From the cell containing the given text, extract its center point as [X, Y] coordinate. 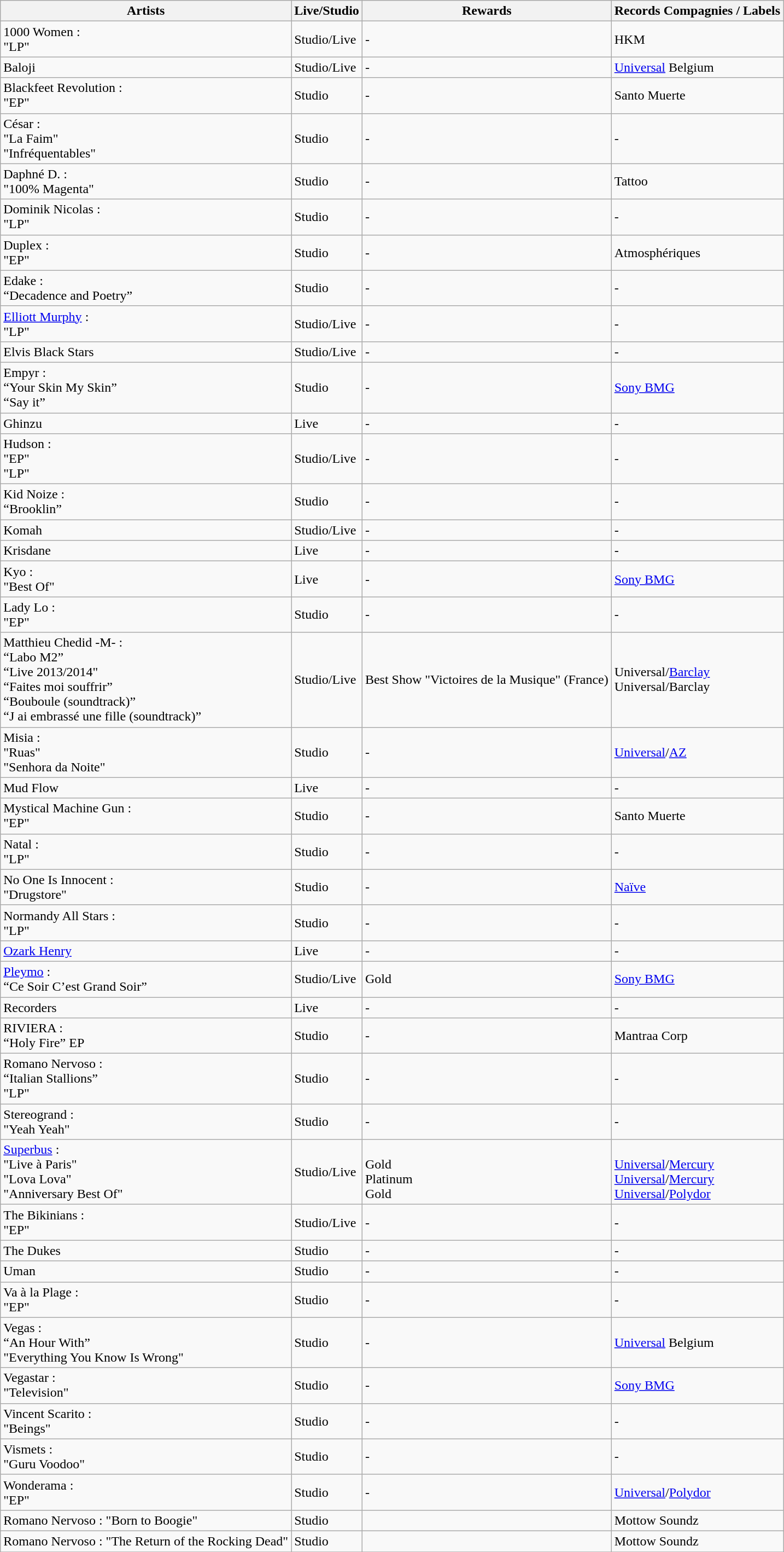
Rewards [487, 11]
Daphné D. : "100% Magenta" [146, 182]
Stereogrand : "Yeah Yeah" [146, 1121]
Natal : "LP" [146, 851]
Gold Platinum Gold [487, 1172]
Dominik Nicolas : "LP" [146, 217]
Romano Nervoso : “Italian Stallions” "LP" [146, 1079]
Superbus : "Live à Paris" "Lova Lova" "Anniversary Best Of" [146, 1172]
Kyo : "Best Of" [146, 579]
Krisdane [146, 551]
Universal/Polydor [697, 1492]
Matthieu Chedid -M- : “Labo M2” “Live 2013/2014" “Faites moi souffrir” “Bouboule (soundtrack)” “J ai embrassé une fille (soundtrack)” [146, 679]
Mystical Machine Gun : "EP" [146, 816]
Empyr : “Your Skin My Skin” “Say it” [146, 387]
Hudson : "EP" "LP" [146, 459]
Best Show "Victoires de la Musique" (France) [487, 679]
Artists [146, 11]
HKM [697, 39]
Live/Studio [327, 11]
Elliott Murphy : "LP" [146, 324]
Misia : "Ruas" "Senhora da Noite" [146, 752]
Mantraa Corp [697, 1036]
Komah [146, 530]
Vismets : "Guru Voodoo" [146, 1456]
Elvis Black Stars [146, 352]
Duplex : "EP" [146, 253]
Tattoo [697, 182]
Mud Flow [146, 788]
The Dukes [146, 1251]
Romano Nervoso : "The Return of the Rocking Dead" [146, 1541]
Vegastar : "Television" [146, 1385]
Records Compagnies / Labels [697, 11]
Gold [487, 979]
Vegas : “An Hour With” "Everything You Know Is Wrong" [146, 1342]
Universal/Mercury Universal/Mercury Universal/Polydor [697, 1172]
1000 Women : "LP" [146, 39]
The Bikinians : "EP" [146, 1222]
Vincent Scarito : "Beings" [146, 1421]
No One Is Innocent : "Drugstore" [146, 887]
Ghinzu [146, 423]
Lady Lo : "EP" [146, 615]
Kid Noize : “Brooklin” [146, 502]
Edake : “Decadence and Poetry” [146, 288]
Pleymo : “Ce Soir C’est Grand Soir” [146, 979]
Atmosphériques [697, 253]
Blackfeet Revolution : "EP" [146, 95]
César : "La Faim" "Infréquentables" [146, 138]
Recorders [146, 1007]
Romano Nervoso : "Born to Boogie" [146, 1520]
Naïve [697, 887]
Va à la Plage : "EP" [146, 1300]
Baloji [146, 67]
Ozark Henry [146, 951]
Universal/Barclay Universal/Barclay [697, 679]
Normandy All Stars : "LP" [146, 922]
Uman [146, 1271]
Wonderama : "EP" [146, 1492]
RIVIERA : “Holy Fire” EP [146, 1036]
Universal/AZ [697, 752]
